For the text-containing cell, return its midpoint in (x, y) coordinate format. 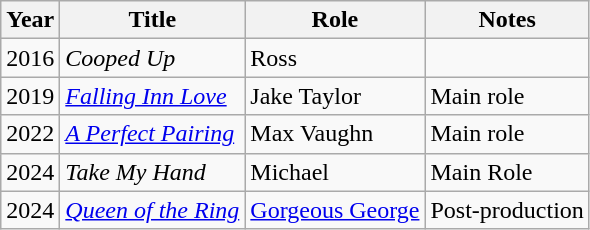
Main Role (507, 172)
Max Vaughn (335, 134)
Role (335, 20)
A Perfect Pairing (152, 134)
Ross (335, 58)
Gorgeous George (335, 210)
Year (30, 20)
Post-production (507, 210)
Title (152, 20)
2019 (30, 96)
Falling Inn Love (152, 96)
2016 (30, 58)
Jake Taylor (335, 96)
2022 (30, 134)
Cooped Up (152, 58)
Michael (335, 172)
Queen of the Ring (152, 210)
Notes (507, 20)
Take My Hand (152, 172)
